Output the (x, y) coordinate of the center of the cell containing the given text.  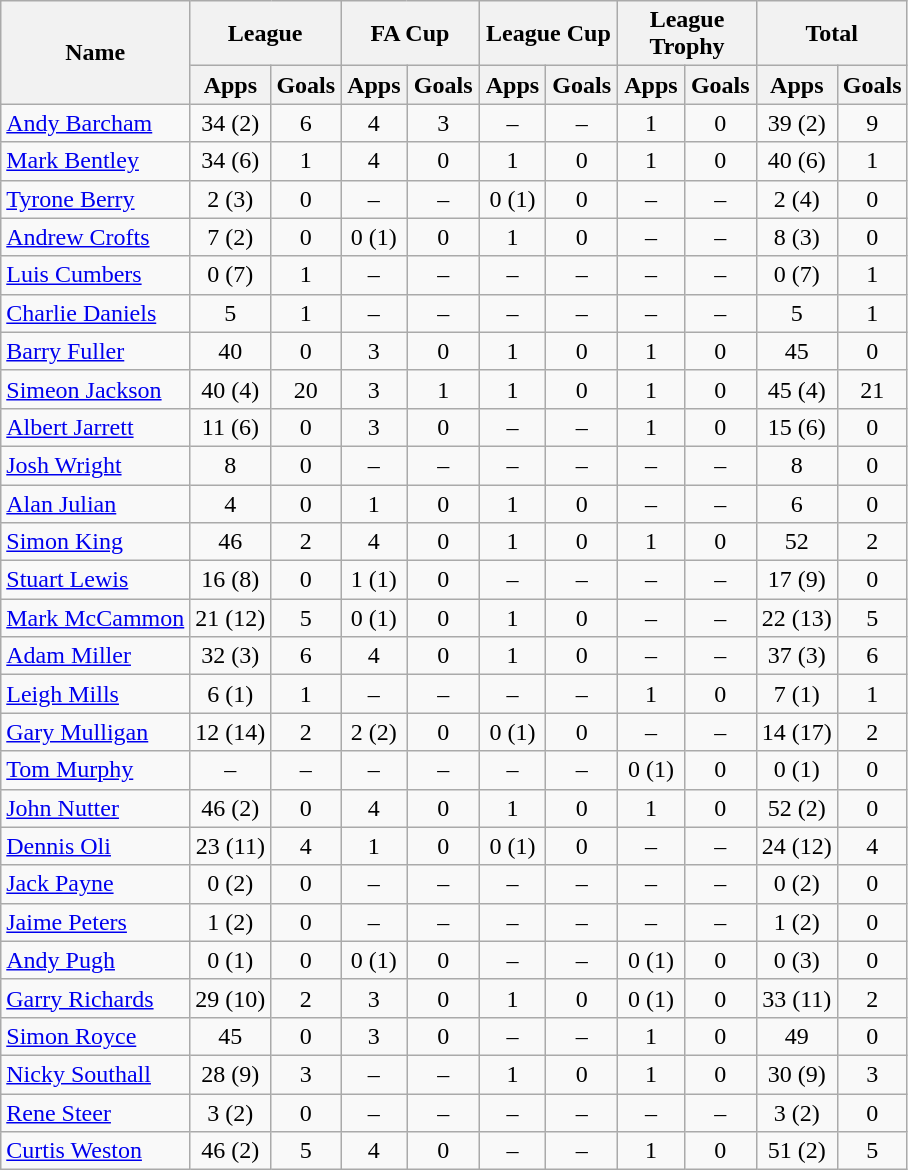
39 (2) (796, 123)
Total (832, 34)
16 (8) (230, 580)
7 (1) (796, 694)
Jaime Peters (96, 922)
6 (1) (230, 694)
22 (13) (796, 618)
37 (3) (796, 656)
28 (9) (230, 1074)
2 (3) (230, 199)
11 (6) (230, 427)
Leigh Mills (96, 694)
League Cup (548, 34)
33 (11) (796, 998)
2 (4) (796, 199)
Gary Mulligan (96, 732)
0 (3) (796, 960)
Alan Julian (96, 503)
32 (3) (230, 656)
Albert Jarrett (96, 427)
52 (796, 542)
Simeon Jackson (96, 389)
21 (872, 389)
12 (14) (230, 732)
45 (4) (796, 389)
Stuart Lewis (96, 580)
Charlie Daniels (96, 313)
7 (2) (230, 237)
Simon King (96, 542)
23 (11) (230, 846)
17 (9) (796, 580)
Josh Wright (96, 465)
FA Cup (410, 34)
46 (230, 542)
40 (6) (796, 161)
2 (2) (374, 732)
Jack Payne (96, 884)
Rene Steer (96, 1113)
1 (1) (374, 580)
Andrew Crofts (96, 237)
20 (306, 389)
52 (2) (796, 808)
Tyrone Berry (96, 199)
League Trophy (688, 34)
Name (96, 52)
15 (6) (796, 427)
Barry Fuller (96, 351)
40 (230, 351)
24 (12) (796, 846)
Nicky Southall (96, 1074)
40 (4) (230, 389)
14 (17) (796, 732)
Mark McCammon (96, 618)
49 (796, 1036)
Adam Miller (96, 656)
Andy Pugh (96, 960)
Andy Barcham (96, 123)
Simon Royce (96, 1036)
Luis Cumbers (96, 275)
51 (2) (796, 1151)
8 (3) (796, 237)
29 (10) (230, 998)
Dennis Oli (96, 846)
Tom Murphy (96, 770)
9 (872, 123)
John Nutter (96, 808)
Mark Bentley (96, 161)
21 (12) (230, 618)
34 (6) (230, 161)
League (266, 34)
34 (2) (230, 123)
30 (9) (796, 1074)
Curtis Weston (96, 1151)
Garry Richards (96, 998)
